Pinpoint the cell where the given text exists, returning its [x, y] midpoint coordinate. 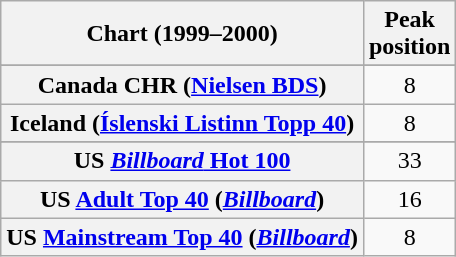
Canada CHR (Nielsen BDS) [182, 85]
US Billboard Hot 100 [182, 161]
33 [409, 161]
16 [409, 199]
US Mainstream Top 40 (Billboard) [182, 237]
US Adult Top 40 (Billboard) [182, 199]
Chart (1999–2000) [182, 34]
Peakposition [409, 34]
Iceland (Íslenski Listinn Topp 40) [182, 123]
